Capture the cell that displays the provided text and extract its (X, Y) central coordinate. 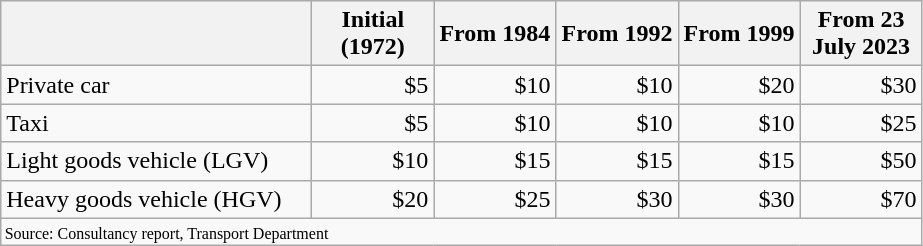
Heavy goods vehicle (HGV) (156, 199)
From 1984 (495, 34)
Initial (1972) (373, 34)
Light goods vehicle (LGV) (156, 161)
Source: Consultancy report, Transport Department (462, 232)
From 23 July 2023 (861, 34)
From 1992 (617, 34)
$70 (861, 199)
Private car (156, 85)
$50 (861, 161)
Taxi (156, 123)
From 1999 (739, 34)
